Output the [X, Y] coordinate of the center of the cell containing the given text.  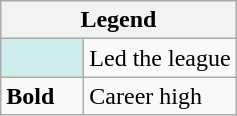
Bold [42, 96]
Led the league [160, 58]
Legend [118, 20]
Career high [160, 96]
